Find where the given text appears and provide that cell's center as (X, Y) coordinate. 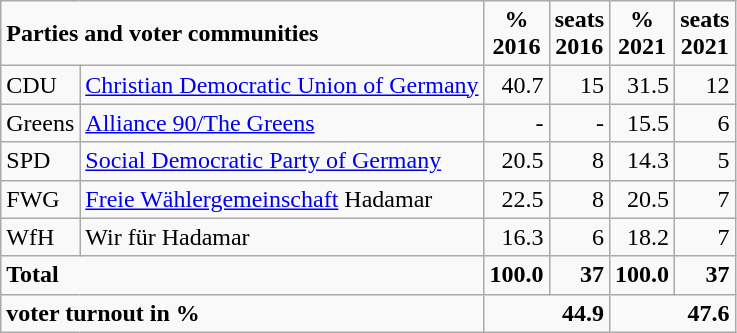
FWG (40, 199)
22.5 (516, 199)
seats2016 (579, 34)
40.7 (516, 85)
Parties and voter communities (242, 34)
31.5 (642, 85)
SPD (40, 161)
Freie Wählergemeinschaft Hadamar (282, 199)
Christian Democratic Union of Germany (282, 85)
voter turnout in % (242, 313)
18.2 (642, 237)
Wir für Hadamar (282, 237)
15 (579, 85)
14.3 (642, 161)
WfH (40, 237)
seats2021 (705, 34)
Total (242, 275)
CDU (40, 85)
12 (705, 85)
Greens (40, 123)
%2021 (642, 34)
%2016 (516, 34)
44.9 (546, 313)
Social Democratic Party of Germany (282, 161)
5 (705, 161)
16.3 (516, 237)
15.5 (642, 123)
Alliance 90/The Greens (282, 123)
47.6 (672, 313)
